Locate the cell with the specified text and output its [x, y] center coordinate. 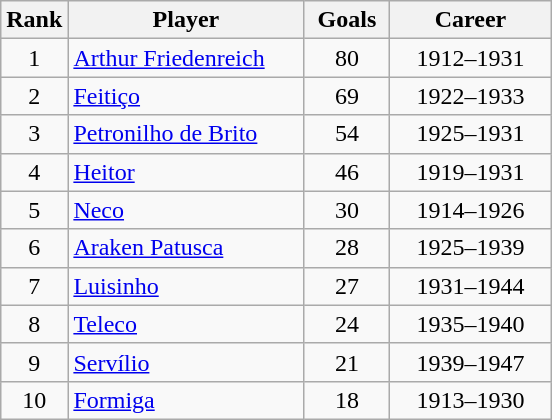
Career [470, 20]
1 [34, 58]
Formiga [186, 400]
1913–1930 [470, 400]
1935–1940 [470, 324]
8 [34, 324]
10 [34, 400]
Player [186, 20]
1925–1939 [470, 248]
1925–1931 [470, 134]
Arthur Friedenreich [186, 58]
Araken Patusca [186, 248]
3 [34, 134]
Goals [347, 20]
Feitiço [186, 96]
9 [34, 362]
Heitor [186, 172]
28 [347, 248]
Servílio [186, 362]
21 [347, 362]
18 [347, 400]
80 [347, 58]
1912–1931 [470, 58]
5 [34, 210]
69 [347, 96]
54 [347, 134]
1919–1931 [470, 172]
Neco [186, 210]
Petronilho de Brito [186, 134]
Teleco [186, 324]
30 [347, 210]
1939–1947 [470, 362]
7 [34, 286]
27 [347, 286]
1914–1926 [470, 210]
46 [347, 172]
Luisinho [186, 286]
1931–1944 [470, 286]
2 [34, 96]
6 [34, 248]
1922–1933 [470, 96]
Rank [34, 20]
24 [347, 324]
4 [34, 172]
